Capture the cell that displays the provided text and extract its [X, Y] central coordinate. 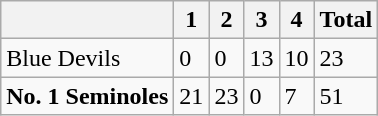
21 [192, 96]
13 [262, 58]
7 [296, 96]
Total [346, 20]
Blue Devils [88, 58]
4 [296, 20]
51 [346, 96]
1 [192, 20]
3 [262, 20]
10 [296, 58]
2 [226, 20]
No. 1 Seminoles [88, 96]
